Capture the cell that displays the provided text and extract its (x, y) central coordinate. 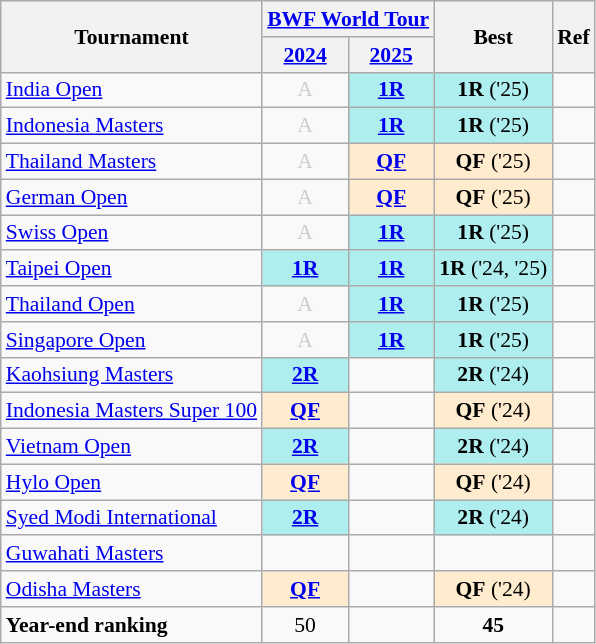
Kaohsiung Masters (132, 375)
German Open (132, 197)
Taipei Open (132, 269)
Guwahati Masters (132, 554)
Singapore Open (132, 340)
45 (493, 625)
Thailand Masters (132, 162)
Swiss Open (132, 233)
India Open (132, 90)
Indonesia Masters (132, 126)
50 (305, 625)
Tournament (132, 36)
1R ('24, '25) (493, 269)
Vietnam Open (132, 447)
Syed Modi International (132, 518)
2025 (391, 55)
Best (493, 36)
Ref (573, 36)
BWF World Tour (348, 19)
2024 (305, 55)
Odisha Masters (132, 589)
Thailand Open (132, 304)
Indonesia Masters Super 100 (132, 411)
Year-end ranking (132, 625)
Hylo Open (132, 482)
